Capture the cell that displays the provided text and extract its [x, y] central coordinate. 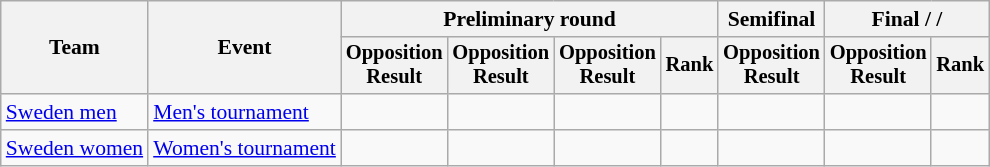
Event [244, 48]
Sweden women [74, 148]
Final / / [907, 19]
Women's tournament [244, 148]
Team [74, 48]
Preliminary round [530, 19]
Men's tournament [244, 112]
Semifinal [772, 19]
Sweden men [74, 112]
